Provide the (x, y) coordinate of the cell's center where the given text is located.  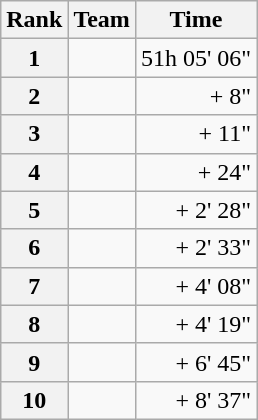
+ 2' 33" (196, 248)
4 (34, 172)
+ 4' 19" (196, 324)
+ 4' 08" (196, 286)
3 (34, 134)
+ 24" (196, 172)
8 (34, 324)
6 (34, 248)
+ 11" (196, 134)
9 (34, 362)
7 (34, 286)
10 (34, 400)
Time (196, 20)
+ 6' 45" (196, 362)
51h 05' 06" (196, 58)
Rank (34, 20)
+ 2' 28" (196, 210)
+ 8' 37" (196, 400)
Team (102, 20)
+ 8" (196, 96)
5 (34, 210)
2 (34, 96)
1 (34, 58)
